Return the [X, Y] coordinate for the center point of the cell that contains the specified text.  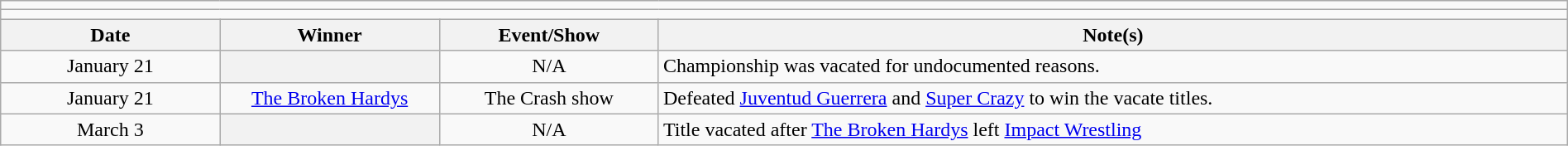
The Crash show [549, 98]
Event/Show [549, 35]
Date [111, 35]
Title vacated after The Broken Hardys left Impact Wrestling [1113, 129]
Championship was vacated for undocumented reasons. [1113, 66]
The Broken Hardys [329, 98]
Winner [329, 35]
Defeated Juventud Guerrera and Super Crazy to win the vacate titles. [1113, 98]
March 3 [111, 129]
Note(s) [1113, 35]
